Find where the given text appears and provide that cell's center as (X, Y) coordinate. 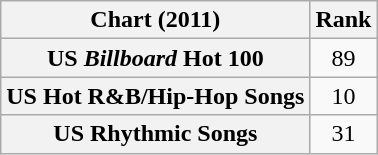
31 (344, 134)
Chart (2011) (156, 20)
10 (344, 96)
US Hot R&B/Hip-Hop Songs (156, 96)
89 (344, 58)
US Billboard Hot 100 (156, 58)
Rank (344, 20)
US Rhythmic Songs (156, 134)
